From the cell containing the given text, extract its center point as (X, Y) coordinate. 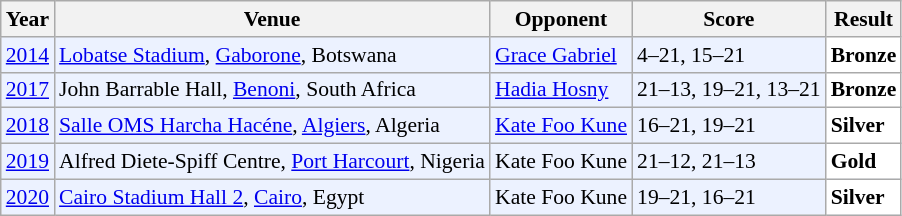
Opponent (561, 19)
Hadia Hosny (561, 90)
Result (864, 19)
19–21, 16–21 (729, 197)
Alfred Diete-Spiff Centre, Port Harcourt, Nigeria (272, 162)
Year (28, 19)
21–12, 21–13 (729, 162)
Grace Gabriel (561, 55)
Cairo Stadium Hall 2, Cairo, Egypt (272, 197)
2019 (28, 162)
Gold (864, 162)
Salle OMS Harcha Hacéne, Algiers, Algeria (272, 126)
Score (729, 19)
Lobatse Stadium, Gaborone, Botswana (272, 55)
2018 (28, 126)
21–13, 19–21, 13–21 (729, 90)
4–21, 15–21 (729, 55)
John Barrable Hall, Benoni, South Africa (272, 90)
2020 (28, 197)
Venue (272, 19)
2017 (28, 90)
16–21, 19–21 (729, 126)
2014 (28, 55)
